Determine the (x, y) coordinate at the center of the cell enclosing the given text.  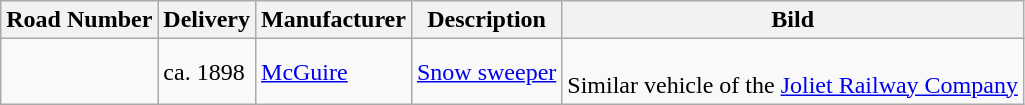
Manufacturer (334, 20)
Delivery (207, 20)
Bild (793, 20)
Description (486, 20)
McGuire (334, 72)
ca. 1898 (207, 72)
Road Number (80, 20)
Similar vehicle of the Joliet Railway Company (793, 72)
Snow sweeper (486, 72)
